Capture the cell that displays the provided text and extract its (x, y) central coordinate. 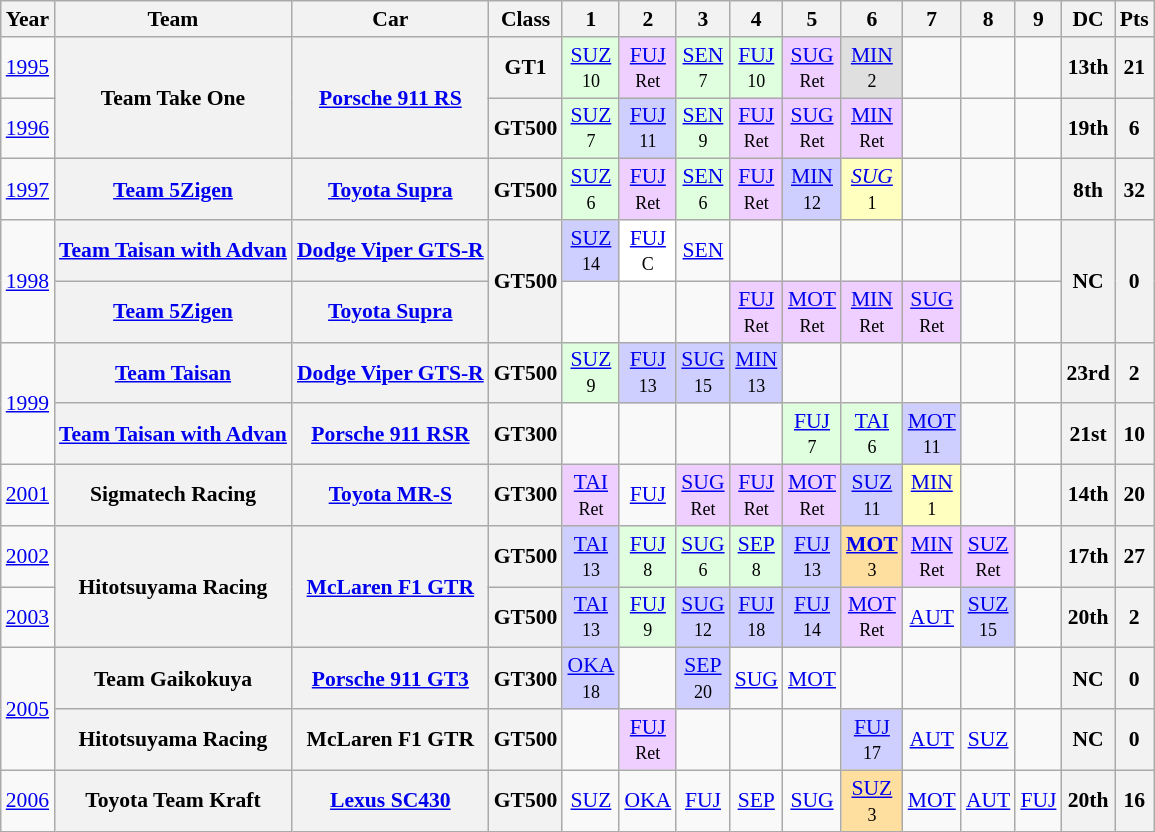
14th (1088, 496)
FUJ17 (872, 740)
DC (1088, 19)
27 (1134, 556)
SUZ10 (590, 68)
2005 (28, 709)
Porsche 911 RS (390, 98)
MIN2 (872, 68)
Team (173, 19)
SEN9 (702, 128)
Team Gaikokuya (173, 678)
FUJ9 (648, 618)
FUJ7 (812, 434)
MIN1 (932, 496)
SUZ11 (872, 496)
SUZ14 (590, 250)
SUZ6 (590, 190)
MIN13 (756, 372)
TAI6 (872, 434)
SEP (756, 800)
20 (1134, 496)
2006 (28, 800)
1998 (28, 281)
2003 (28, 618)
SUG15 (702, 372)
3 (702, 19)
FUJ10 (756, 68)
Porsche 911 GT3 (390, 678)
1995 (28, 68)
OKA (648, 800)
FUJC (648, 250)
SEN6 (702, 190)
Team Take One (173, 98)
MIN12 (812, 190)
MOT3 (872, 556)
2002 (28, 556)
FUJ18 (756, 618)
SUG1 (872, 190)
7 (932, 19)
13th (1088, 68)
1996 (28, 128)
OKA18 (590, 678)
Sigmatech Racing (173, 496)
16 (1134, 800)
2001 (28, 496)
SUZ3 (872, 800)
Porsche 911 RSR (390, 434)
SEP8 (756, 556)
10 (1134, 434)
1999 (28, 403)
SUG6 (702, 556)
Car (390, 19)
MOT11 (932, 434)
17th (1088, 556)
21st (1088, 434)
SUZ7 (590, 128)
SEN (702, 250)
Toyota Team Kraft (173, 800)
23rd (1088, 372)
Lexus SC430 (390, 800)
Class (526, 19)
8 (988, 19)
Year (28, 19)
SUZ9 (590, 372)
SUZ15 (988, 618)
FUJ14 (812, 618)
GT1 (526, 68)
1997 (28, 190)
4 (756, 19)
5 (812, 19)
Team Taisan (173, 372)
SEN7 (702, 68)
Toyota MR-S (390, 496)
19th (1088, 128)
FUJ8 (648, 556)
8th (1088, 190)
9 (1038, 19)
Pts (1134, 19)
TAIRet (590, 496)
SUG12 (702, 618)
SUZRet (988, 556)
SEP20 (702, 678)
21 (1134, 68)
32 (1134, 190)
1 (590, 19)
FUJ11 (648, 128)
